Search for the cell housing the specified text and yield its (X, Y) center coordinate. 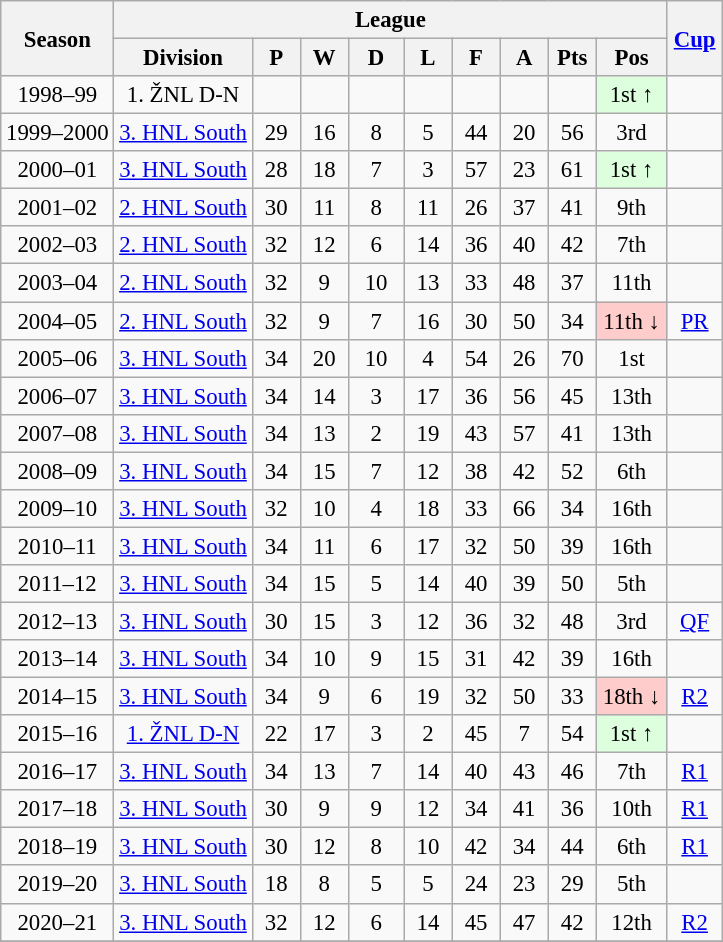
2020–21 (58, 922)
1999–2000 (58, 133)
24 (476, 885)
46 (572, 772)
1st (632, 358)
9th (632, 208)
2016–17 (58, 772)
Cup (695, 38)
2014–15 (58, 697)
Pos (632, 58)
47 (524, 922)
W (324, 58)
2017–18 (58, 809)
31 (476, 659)
D (376, 58)
L (428, 58)
66 (524, 509)
League (390, 20)
2011–12 (58, 584)
61 (572, 170)
2002–03 (58, 245)
2001–02 (58, 208)
2000–01 (58, 170)
2003–04 (58, 283)
2006–07 (58, 396)
11th ↓ (632, 321)
P (276, 58)
11th (632, 283)
2015–16 (58, 734)
2004–05 (58, 321)
PR (695, 321)
F (476, 58)
Season (58, 38)
1998–99 (58, 95)
2007–08 (58, 433)
2010–11 (58, 546)
Pts (572, 58)
2013–14 (58, 659)
A (524, 58)
10th (632, 809)
QF (695, 621)
2012–13 (58, 621)
2005–06 (58, 358)
70 (572, 358)
2018–19 (58, 847)
2008–09 (58, 471)
12th (632, 922)
38 (476, 471)
52 (572, 471)
2019–20 (58, 885)
18th ↓ (632, 697)
Division (183, 58)
2009–10 (58, 509)
22 (276, 734)
28 (276, 170)
